Determine the [X, Y] coordinate at the center of the cell enclosing the given text.  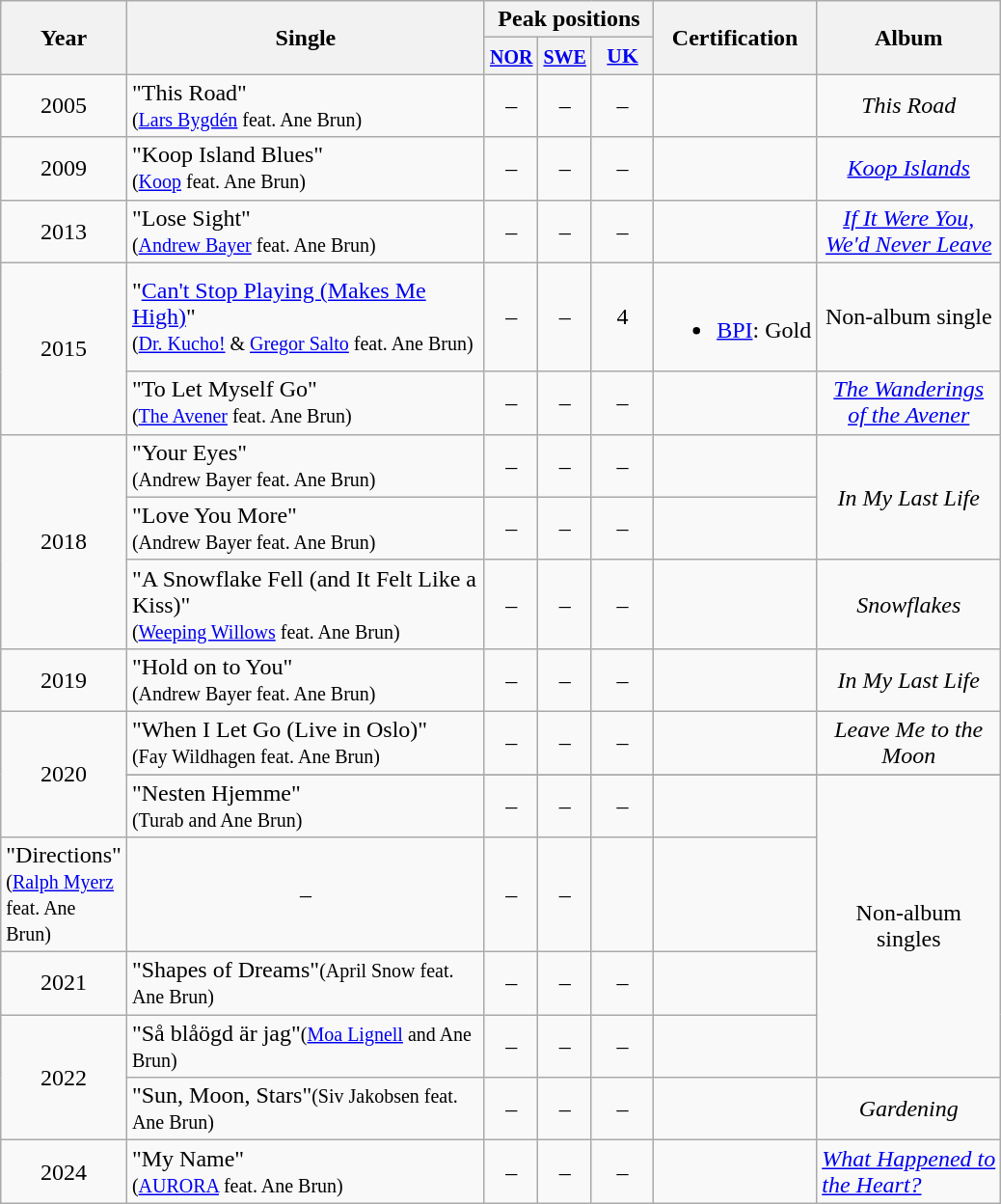
If It Were You, We'd Never Leave [908, 232]
2013 [64, 232]
"To Let Myself Go"(The Avener feat. Ane Brun) [305, 403]
2009 [64, 168]
Non-album singles [908, 925]
2005 [64, 106]
NOR [511, 56]
"Hold on to You"(Andrew Bayer feat. Ane Brun) [305, 679]
The Wanderings of the Avener [908, 403]
Certification [735, 38]
2024 [64, 1171]
What Happened to the Heart? [908, 1171]
Leave Me to the Moon [908, 743]
"Sun, Moon, Stars"(Siv Jakobsen feat. Ane Brun) [305, 1109]
"Shapes of Dreams"(April Snow feat. Ane Brun) [305, 984]
"Directions"(Ralph Myerz feat. Ane Brun) [64, 895]
2015 [64, 348]
"Så blåögd är jag"(Moa Lignell and Ane Brun) [305, 1046]
"Love You More"(Andrew Bayer feat. Ane Brun) [305, 529]
Year [64, 38]
Album [908, 38]
2022 [64, 1078]
2021 [64, 984]
"Lose Sight"(Andrew Bayer feat. Ane Brun) [305, 232]
Single [305, 38]
"A Snowflake Fell (and It Felt Like a Kiss)"(Weeping Willows feat. Ane Brun) [305, 604]
"This Road"(Lars Bygdén feat. Ane Brun) [305, 106]
"My Name"(AURORA feat. Ane Brun) [305, 1171]
BPI: Gold [735, 316]
2020 [64, 774]
Peak positions [569, 19]
4 [622, 316]
Koop Islands [908, 168]
Snowflakes [908, 604]
2018 [64, 541]
"When I Let Go (Live in Oslo)"(Fay Wildhagen feat. Ane Brun) [305, 743]
"Nesten Hjemme"(Turab and Ane Brun) [305, 805]
"Can't Stop Playing (Makes Me High)"(Dr. Kucho! & Gregor Salto feat. Ane Brun) [305, 316]
Non-album single [908, 316]
2019 [64, 679]
UK [622, 56]
SWE [565, 56]
Gardening [908, 1109]
"Koop Island Blues"(Koop feat. Ane Brun) [305, 168]
"Your Eyes"(Andrew Bayer feat. Ane Brun) [305, 465]
This Road [908, 106]
